Search for the cell housing the specified text and yield its [x, y] center coordinate. 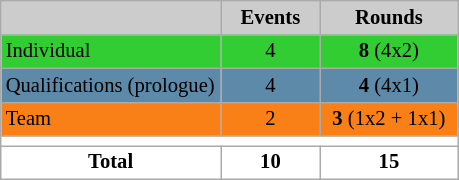
Total [111, 162]
Qualifications (prologue) [111, 85]
3 (1x2 + 1x1) [388, 119]
15 [388, 162]
2 [270, 119]
Rounds [388, 17]
8 (4x2) [388, 51]
Individual [111, 51]
Team [111, 119]
4 (4x1) [388, 85]
Events [270, 17]
10 [270, 162]
